From the cell containing the given text, extract its center point as [x, y] coordinate. 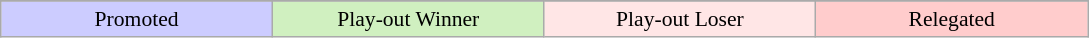
Play-out Loser [680, 19]
Relegated [952, 19]
Promoted [137, 19]
Play-out Winner [408, 19]
